Determine the (x, y) coordinate at the center of the cell enclosing the given text.  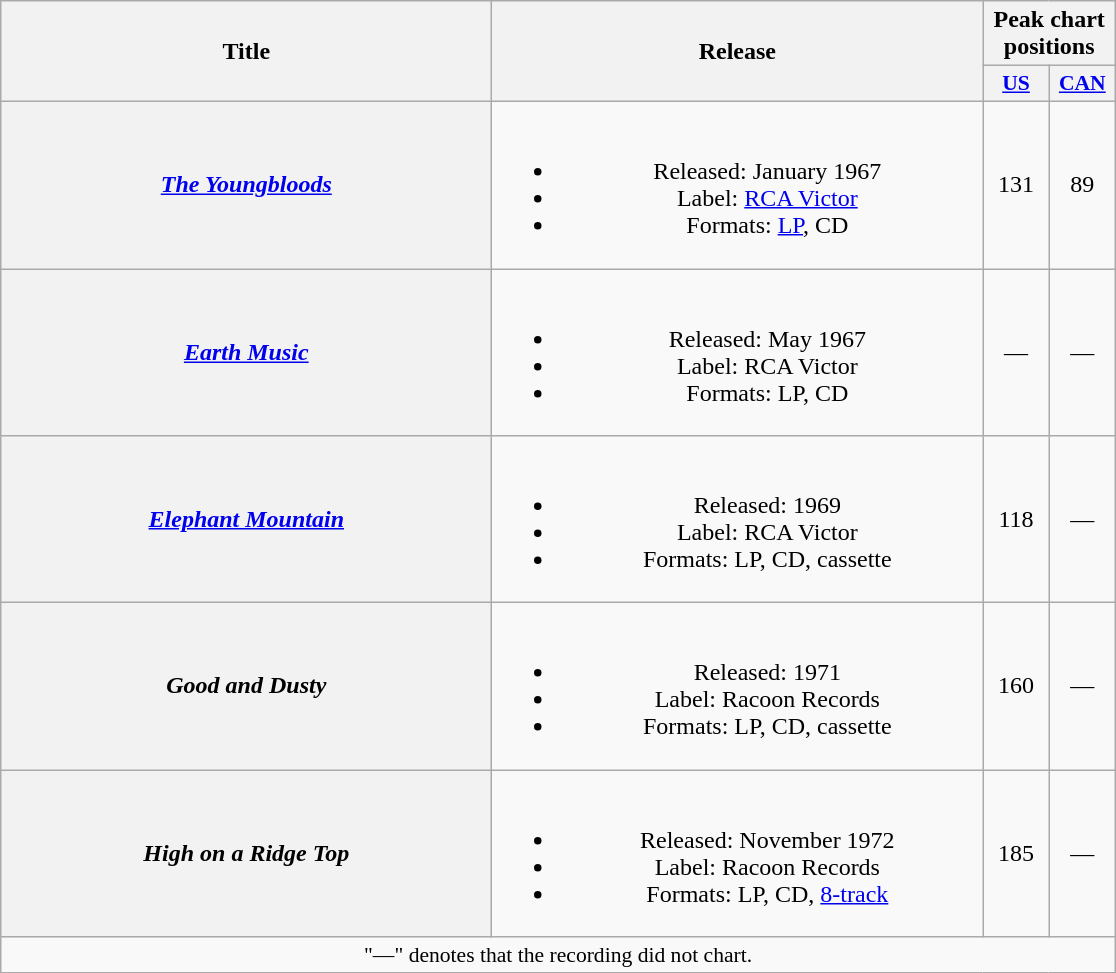
Released: January 1967Label: RCA VictorFormats: LP, CD (738, 184)
Peak chart positions (1050, 34)
Elephant Mountain (246, 520)
131 (1016, 184)
Released: 1971Label: Racoon RecordsFormats: LP, CD, cassette (738, 686)
Good and Dusty (246, 686)
Released: November 1972Label: Racoon RecordsFormats: LP, CD, 8-track (738, 854)
Release (738, 52)
CAN (1082, 84)
160 (1016, 686)
"—" denotes that the recording did not chart. (558, 955)
Released: May 1967Label: RCA VictorFormats: LP, CD (738, 352)
185 (1016, 854)
118 (1016, 520)
High on a Ridge Top (246, 854)
Released: 1969Label: RCA VictorFormats: LP, CD, cassette (738, 520)
The Youngbloods (246, 184)
Earth Music (246, 352)
89 (1082, 184)
US (1016, 84)
Title (246, 52)
